Return the [x, y] coordinate for the center point of the cell that contains the specified text.  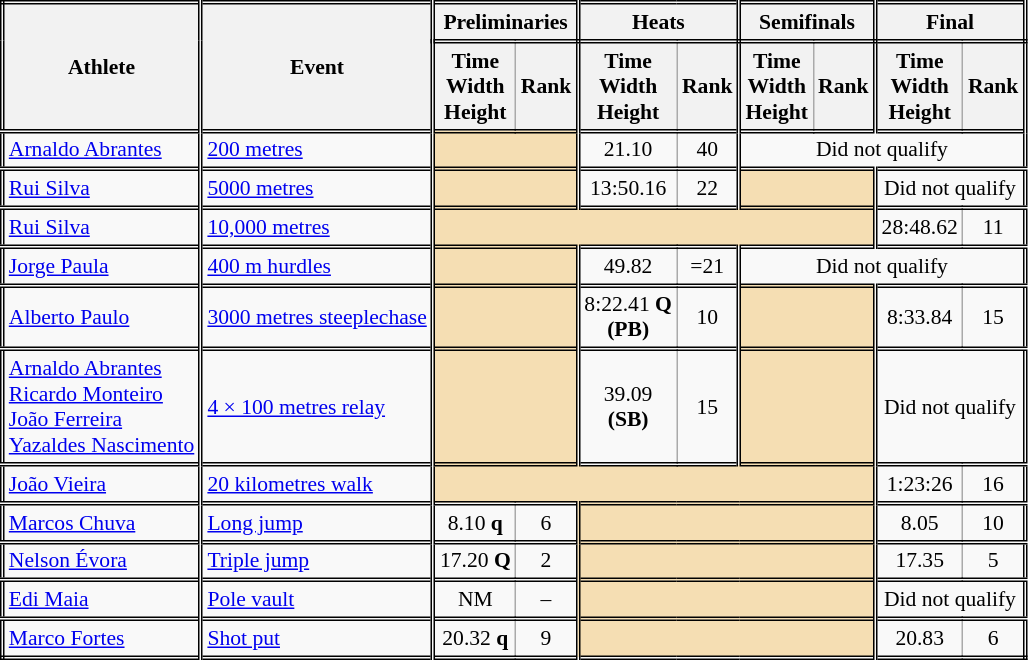
Final [950, 22]
200 metres [317, 150]
1:23:26 [919, 484]
Edi Maia [102, 600]
Preliminaries [505, 22]
40 [708, 150]
49.82 [628, 266]
Heats [658, 22]
Jorge Paula [102, 266]
Marcos Chuva [102, 522]
João Vieira [102, 484]
21.10 [628, 150]
20 kilometres walk [317, 484]
8.10 q [474, 522]
– [547, 600]
=21 [708, 266]
5 [994, 562]
Semifinals [807, 22]
Shot put [317, 638]
28:48.62 [919, 228]
9 [547, 638]
4 × 100 metres relay [317, 408]
Event [317, 67]
400 m hurdles [317, 266]
20.83 [919, 638]
39.09(SB) [628, 408]
Nelson Évora [102, 562]
5000 metres [317, 190]
22 [708, 190]
17.20 Q [474, 562]
3000 metres steeplechase [317, 317]
Marco Fortes [102, 638]
8:33.84 [919, 317]
NM [474, 600]
Alberto Paulo [102, 317]
Athlete [102, 67]
13:50.16 [628, 190]
Triple jump [317, 562]
Long jump [317, 522]
8:22.41 Q(PB) [628, 317]
17.35 [919, 562]
11 [994, 228]
10,000 metres [317, 228]
8.05 [919, 522]
Arnaldo Abrantes [102, 150]
16 [994, 484]
Arnaldo AbrantesRicardo MonteiroJoão FerreiraYazaldes Nascimento [102, 408]
2 [547, 562]
20.32 q [474, 638]
Pole vault [317, 600]
